From the cell containing the given text, extract its center point as [X, Y] coordinate. 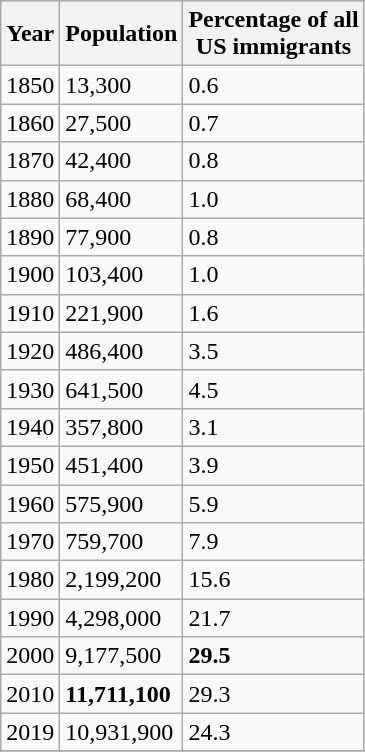
2000 [30, 656]
27,500 [122, 123]
42,400 [122, 161]
7.9 [274, 542]
21.7 [274, 618]
1880 [30, 199]
Year [30, 34]
5.9 [274, 503]
103,400 [122, 275]
451,400 [122, 465]
1890 [30, 237]
1950 [30, 465]
1900 [30, 275]
68,400 [122, 199]
1990 [30, 618]
357,800 [122, 427]
9,177,500 [122, 656]
Population [122, 34]
2010 [30, 694]
15.6 [274, 580]
13,300 [122, 85]
3.9 [274, 465]
0.7 [274, 123]
486,400 [122, 351]
221,900 [122, 313]
24.3 [274, 732]
759,700 [122, 542]
Percentage of all US immigrants [274, 34]
1860 [30, 123]
1870 [30, 161]
1960 [30, 503]
10,931,900 [122, 732]
1980 [30, 580]
3.5 [274, 351]
29.5 [274, 656]
4.5 [274, 389]
1.6 [274, 313]
1910 [30, 313]
3.1 [274, 427]
1930 [30, 389]
575,900 [122, 503]
4,298,000 [122, 618]
2019 [30, 732]
11,711,100 [122, 694]
2,199,200 [122, 580]
1970 [30, 542]
77,900 [122, 237]
29.3 [274, 694]
1850 [30, 85]
0.6 [274, 85]
1920 [30, 351]
1940 [30, 427]
641,500 [122, 389]
